Find where the given text appears and provide that cell's center as (x, y) coordinate. 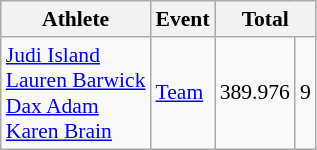
389.976 (255, 93)
Judi Island Lauren Barwick Dax Adam Karen Brain (76, 93)
9 (306, 93)
Team (183, 93)
Athlete (76, 19)
Total (266, 19)
Event (183, 19)
